Provide the (X, Y) coordinate of the cell's center where the given text is located.  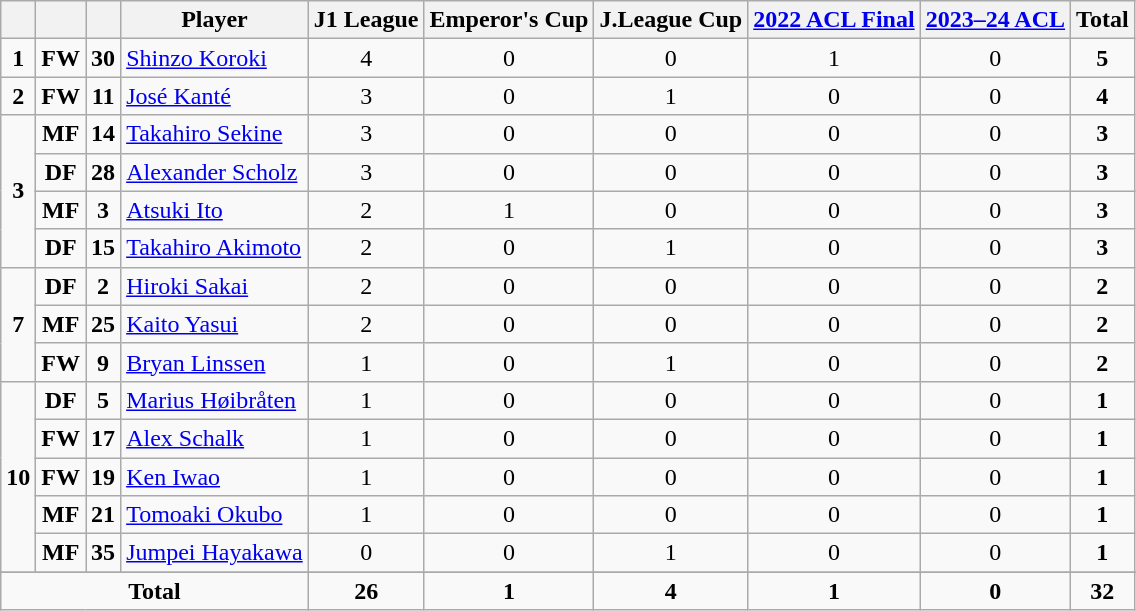
Tomoaki Okubo (215, 515)
2022 ACL Final (834, 20)
Marius Høibråten (215, 400)
Bryan Linssen (215, 362)
15 (104, 248)
30 (104, 58)
J.League Cup (671, 20)
Takahiro Sekine (215, 134)
Atsuki Ito (215, 210)
9 (104, 362)
26 (366, 591)
10 (18, 476)
Ken Iwao (215, 477)
Emperor's Cup (509, 20)
Jumpei Hayakawa (215, 553)
28 (104, 172)
17 (104, 438)
Kaito Yasui (215, 324)
21 (104, 515)
25 (104, 324)
7 (18, 324)
Player (215, 20)
Alexander Scholz (215, 172)
14 (104, 134)
11 (104, 96)
19 (104, 477)
J1 League (366, 20)
Hiroki Sakai (215, 286)
Alex Schalk (215, 438)
35 (104, 553)
32 (1103, 591)
José Kanté (215, 96)
2023–24 ACL (995, 20)
Shinzo Koroki (215, 58)
Takahiro Akimoto (215, 248)
